Locate the cell with the specified text and output its (X, Y) center coordinate. 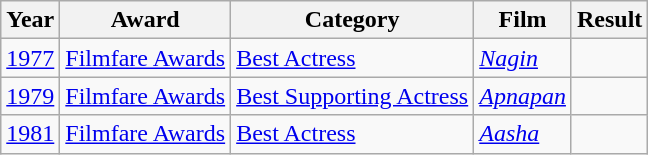
1977 (30, 58)
Aasha (523, 134)
Nagin (523, 58)
Year (30, 20)
Category (352, 20)
Award (146, 20)
Film (523, 20)
Best Supporting Actress (352, 96)
Apnapan (523, 96)
1979 (30, 96)
1981 (30, 134)
Result (609, 20)
